Output the (X, Y) coordinate of the center of the cell containing the given text.  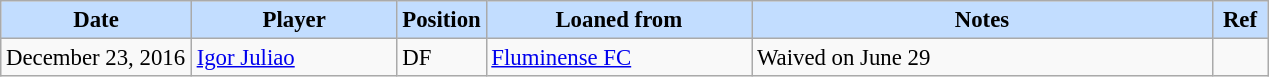
Loaned from (619, 20)
DF (442, 58)
Notes (982, 20)
Ref (1240, 20)
Date (96, 20)
Position (442, 20)
Player (294, 20)
Fluminense FC (619, 58)
December 23, 2016 (96, 58)
Waived on June 29 (982, 58)
Igor Juliao (294, 58)
